Find where the given text appears and provide that cell's center as [x, y] coordinate. 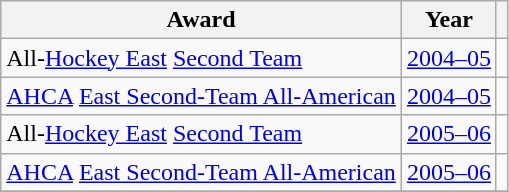
Year [448, 20]
Award [202, 20]
